Return [X, Y] of the center of cell containing provided text 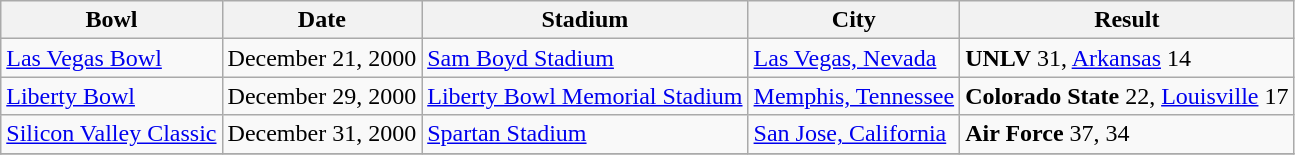
Sam Boyd Stadium [585, 58]
San Jose, California [854, 134]
Stadium [585, 20]
Colorado State 22, Louisville 17 [1127, 96]
Result [1127, 20]
UNLV 31, Arkansas 14 [1127, 58]
Bowl [112, 20]
Date [322, 20]
City [854, 20]
Memphis, Tennessee [854, 96]
December 21, 2000 [322, 58]
December 31, 2000 [322, 134]
Silicon Valley Classic [112, 134]
Las Vegas Bowl [112, 58]
Spartan Stadium [585, 134]
Las Vegas, Nevada [854, 58]
Liberty Bowl Memorial Stadium [585, 96]
Air Force 37, 34 [1127, 134]
December 29, 2000 [322, 96]
Liberty Bowl [112, 96]
